For the text-containing cell, return its midpoint in [x, y] coordinate format. 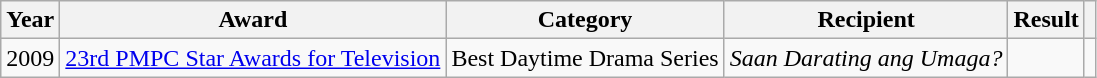
Year [30, 20]
Category [585, 20]
Saan Darating ang Umaga? [866, 58]
Award [253, 20]
Recipient [866, 20]
2009 [30, 58]
23rd PMPC Star Awards for Television [253, 58]
Best Daytime Drama Series [585, 58]
Result [1046, 20]
